For the text-containing cell, return its midpoint in [x, y] coordinate format. 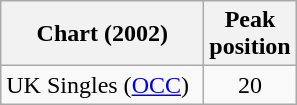
Chart (2002) [102, 34]
Peakposition [250, 34]
20 [250, 85]
UK Singles (OCC) [102, 85]
